Return the (x, y) coordinate for the center point of the cell that contains the specified text.  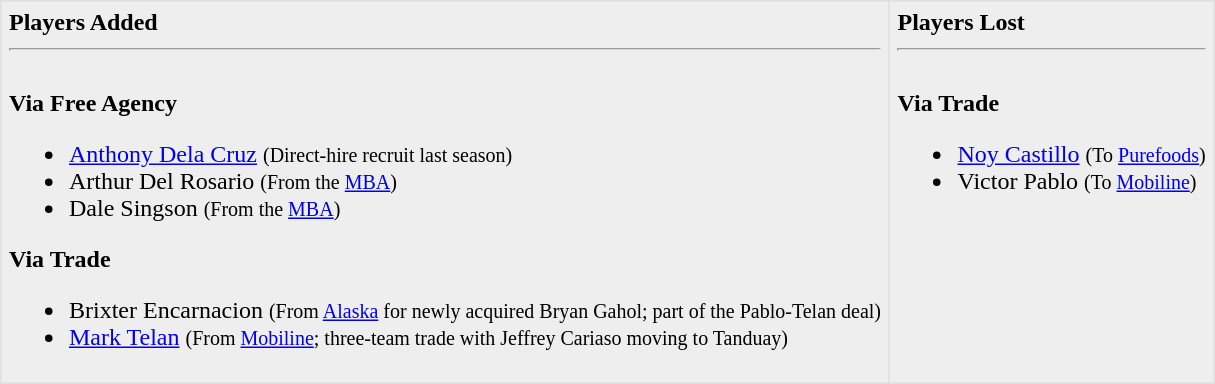
Players Lost Via TradeNoy Castillo (To Purefoods)Victor Pablo (To Mobiline) (1052, 192)
